Search for the cell housing the specified text and yield its (X, Y) center coordinate. 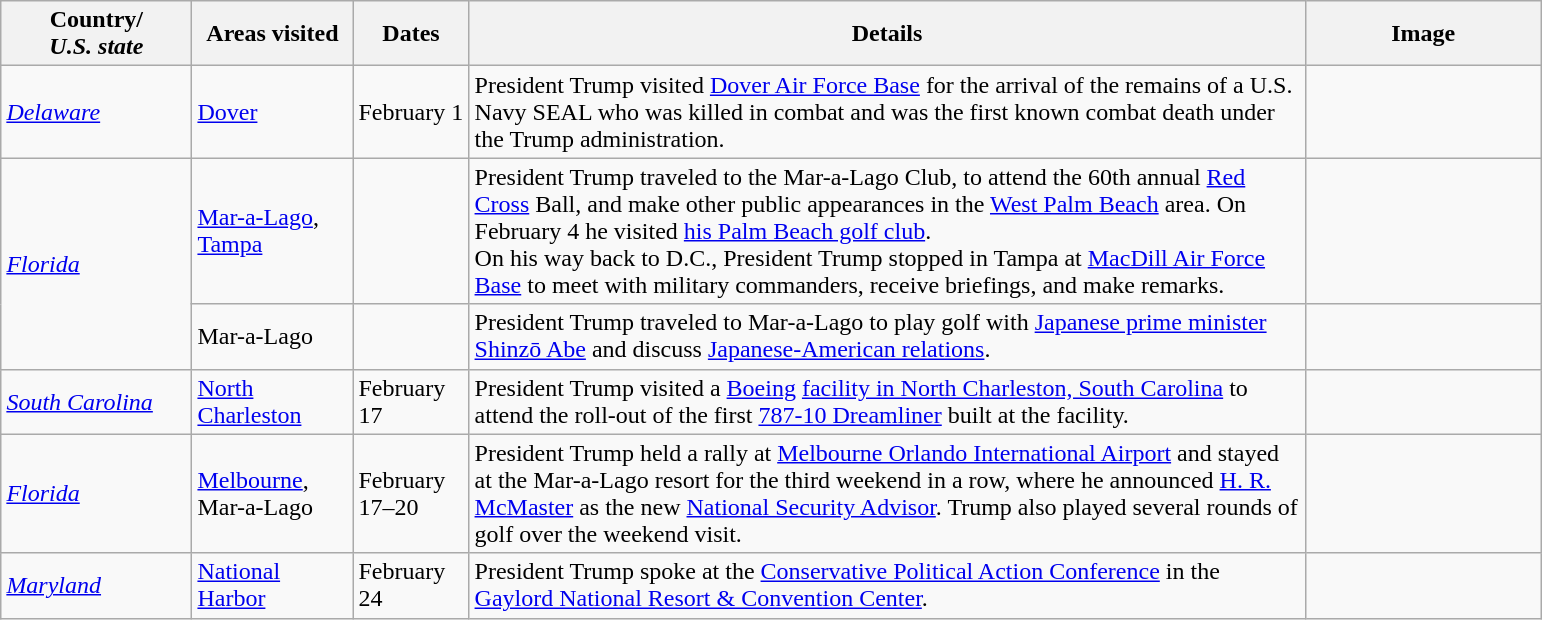
Melbourne, Mar-a-Lago (272, 494)
President Trump traveled to Mar-a-Lago to play golf with Japanese prime minister Shinzō Abe and discuss Japanese-American relations. (887, 336)
February 17–20 (411, 494)
Delaware (96, 112)
Mar-a-Lago (272, 336)
February 24 (411, 586)
Dover (272, 112)
National Harbor (272, 586)
President Trump spoke at the Conservative Political Action Conference in the Gaylord National Resort & Convention Center. (887, 586)
Country/U.S. state (96, 34)
Image (1423, 34)
Areas visited (272, 34)
Dates (411, 34)
February 1 (411, 112)
February 17 (411, 402)
Maryland (96, 586)
South Carolina (96, 402)
North Charleston (272, 402)
Details (887, 34)
Mar-a-Lago,Tampa (272, 231)
